Output the (X, Y) coordinate of the center of the cell containing the given text.  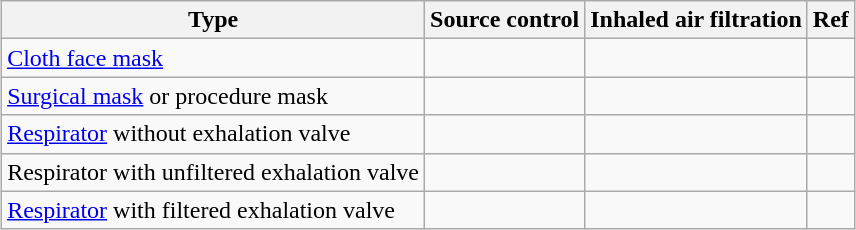
Cloth face mask (214, 58)
Type (214, 20)
Surgical mask or procedure mask (214, 96)
Source control (505, 20)
Ref (830, 20)
Respirator with filtered exhalation valve (214, 210)
Respirator with unfiltered exhalation valve (214, 172)
Respirator without exhalation valve (214, 134)
Inhaled air filtration (696, 20)
